Identify which cell holds the provided text, then report its (x, y) central coordinate. 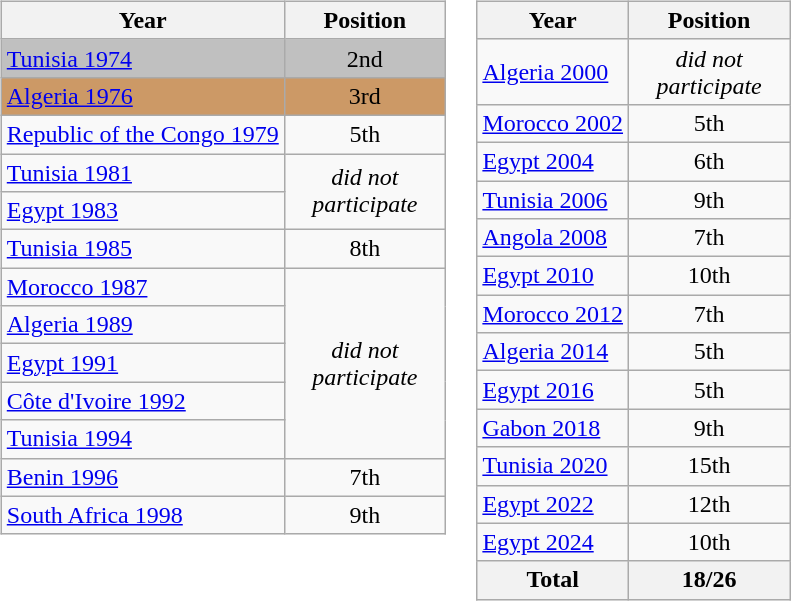
8th (364, 249)
Morocco 1987 (142, 287)
Benin 1996 (142, 477)
South Africa 1998 (142, 515)
Egypt 2022 (553, 504)
Algeria 1976 (142, 96)
Egypt 2016 (553, 390)
Egypt 1983 (142, 211)
Tunisia 1994 (142, 439)
12th (710, 504)
3rd (364, 96)
6th (710, 161)
Tunisia 1985 (142, 249)
Egypt 1991 (142, 363)
15th (710, 466)
Tunisia 1974 (142, 58)
18/26 (710, 580)
Tunisia 1981 (142, 173)
Tunisia 2006 (553, 199)
2nd (364, 58)
Tunisia 2020 (553, 466)
Algeria 2000 (553, 72)
Côte d'Ivoire 1992 (142, 401)
Gabon 2018 (553, 428)
Algeria 2014 (553, 352)
Egypt 2010 (553, 276)
Morocco 2012 (553, 314)
Total (553, 580)
Morocco 2002 (553, 123)
Algeria 1989 (142, 325)
Angola 2008 (553, 238)
Egypt 2004 (553, 161)
Egypt 2024 (553, 542)
Republic of the Congo 1979 (142, 134)
